Detect which cell encompasses the target text, then output its [X, Y] center coordinate. 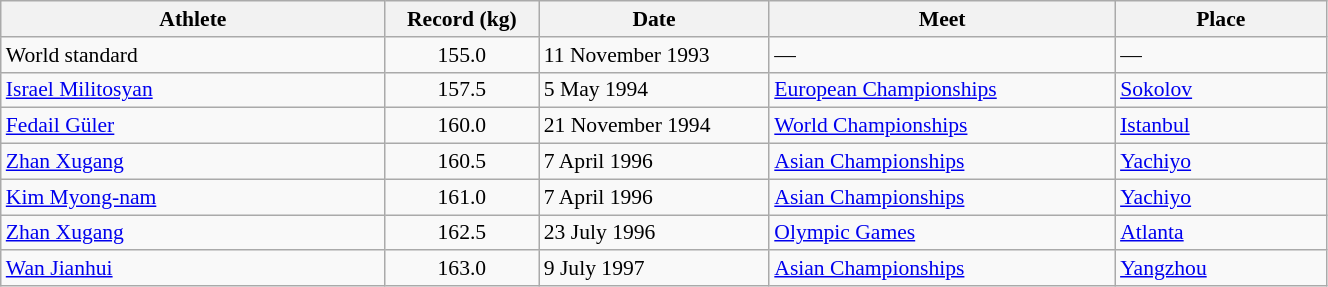
Wan Jianhui [193, 269]
162.5 [462, 233]
155.0 [462, 55]
163.0 [462, 269]
161.0 [462, 197]
21 November 1994 [654, 126]
Olympic Games [942, 233]
Fedail Güler [193, 126]
11 November 1993 [654, 55]
5 May 1994 [654, 90]
Place [1220, 19]
Yangzhou [1220, 269]
European Championships [942, 90]
Kim Myong-nam [193, 197]
Athlete [193, 19]
Sokolov [1220, 90]
23 July 1996 [654, 233]
160.5 [462, 162]
157.5 [462, 90]
160.0 [462, 126]
Israel Militosyan [193, 90]
Istanbul [1220, 126]
Meet [942, 19]
Date [654, 19]
World standard [193, 55]
9 July 1997 [654, 269]
Record (kg) [462, 19]
World Championships [942, 126]
Atlanta [1220, 233]
